From the cell containing the given text, extract its center point as [X, Y] coordinate. 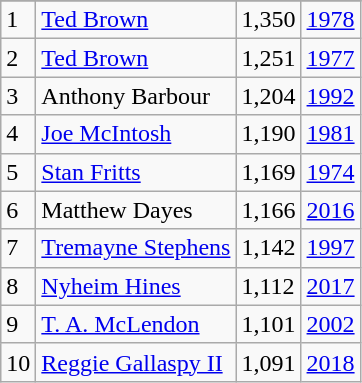
T. A. McLendon [136, 324]
5 [18, 172]
1,142 [268, 248]
10 [18, 362]
1981 [330, 134]
1977 [330, 58]
1974 [330, 172]
1,190 [268, 134]
1997 [330, 248]
1992 [330, 96]
4 [18, 134]
2017 [330, 286]
1978 [330, 20]
1,166 [268, 210]
1,350 [268, 20]
9 [18, 324]
Nyheim Hines [136, 286]
Stan Fritts [136, 172]
2018 [330, 362]
6 [18, 210]
2002 [330, 324]
Reggie Gallaspy II [136, 362]
1,112 [268, 286]
Joe McIntosh [136, 134]
1,169 [268, 172]
1,204 [268, 96]
8 [18, 286]
Matthew Dayes [136, 210]
7 [18, 248]
1,091 [268, 362]
Tremayne Stephens [136, 248]
1,101 [268, 324]
1,251 [268, 58]
1 [18, 20]
3 [18, 96]
2 [18, 58]
2016 [330, 210]
Anthony Barbour [136, 96]
